Identify which cell holds the provided text, then report its (x, y) central coordinate. 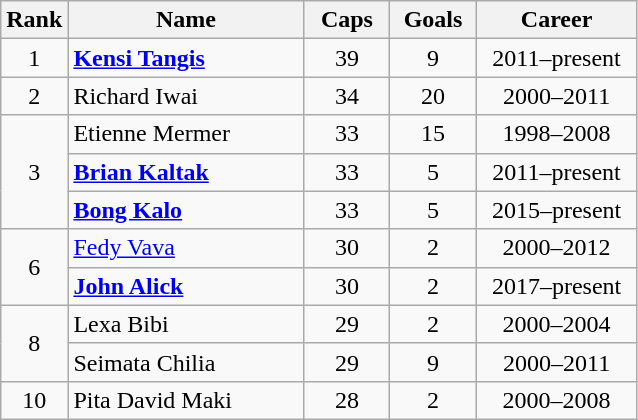
3 (34, 172)
39 (347, 58)
Brian Kaltak (186, 172)
6 (34, 267)
10 (34, 400)
Etienne Mermer (186, 134)
28 (347, 400)
John Alick (186, 286)
Rank (34, 20)
1 (34, 58)
20 (433, 96)
Career (556, 20)
Richard Iwai (186, 96)
Caps (347, 20)
2015–present (556, 210)
2000–2004 (556, 324)
Lexa Bibi (186, 324)
8 (34, 343)
Fedy Vava (186, 248)
Pita David Maki (186, 400)
15 (433, 134)
Seimata Chilia (186, 362)
Goals (433, 20)
2017–present (556, 286)
1998–2008 (556, 134)
34 (347, 96)
Kensi Tangis (186, 58)
Bong Kalo (186, 210)
2000–2008 (556, 400)
Name (186, 20)
2000–2012 (556, 248)
